Return the [x, y] coordinate for the center point of the cell that contains the specified text.  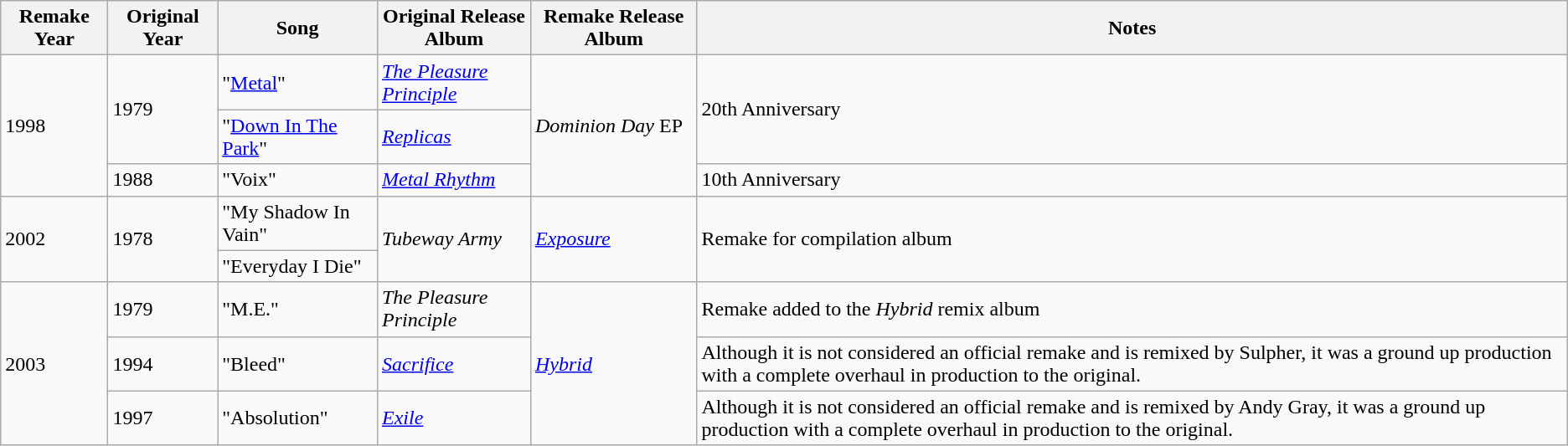
20th Anniversary [1132, 110]
Hybrid [613, 363]
Replicas [454, 137]
10th Anniversary [1132, 180]
Remake for compilation album [1132, 239]
Remake Year [54, 28]
Metal Rhythm [454, 180]
1994 [162, 363]
Song [298, 28]
Exposure [613, 239]
Notes [1132, 28]
Original ReleaseAlbum [454, 28]
2002 [54, 239]
1997 [162, 418]
"Down In The Park" [298, 137]
Remake added to the Hybrid remix album [1132, 310]
Exile [454, 418]
Original Year [162, 28]
"Voix" [298, 180]
1988 [162, 180]
"Absolution" [298, 418]
Tubeway Army [454, 239]
"Bleed" [298, 363]
1998 [54, 126]
Dominion Day EP [613, 126]
Remake Release Album [613, 28]
2003 [54, 363]
Sacrifice [454, 363]
"Everyday I Die" [298, 266]
"M.E." [298, 310]
1978 [162, 239]
"Metal" [298, 82]
"My Shadow In Vain" [298, 223]
